Find where the given text appears and provide that cell's center as [x, y] coordinate. 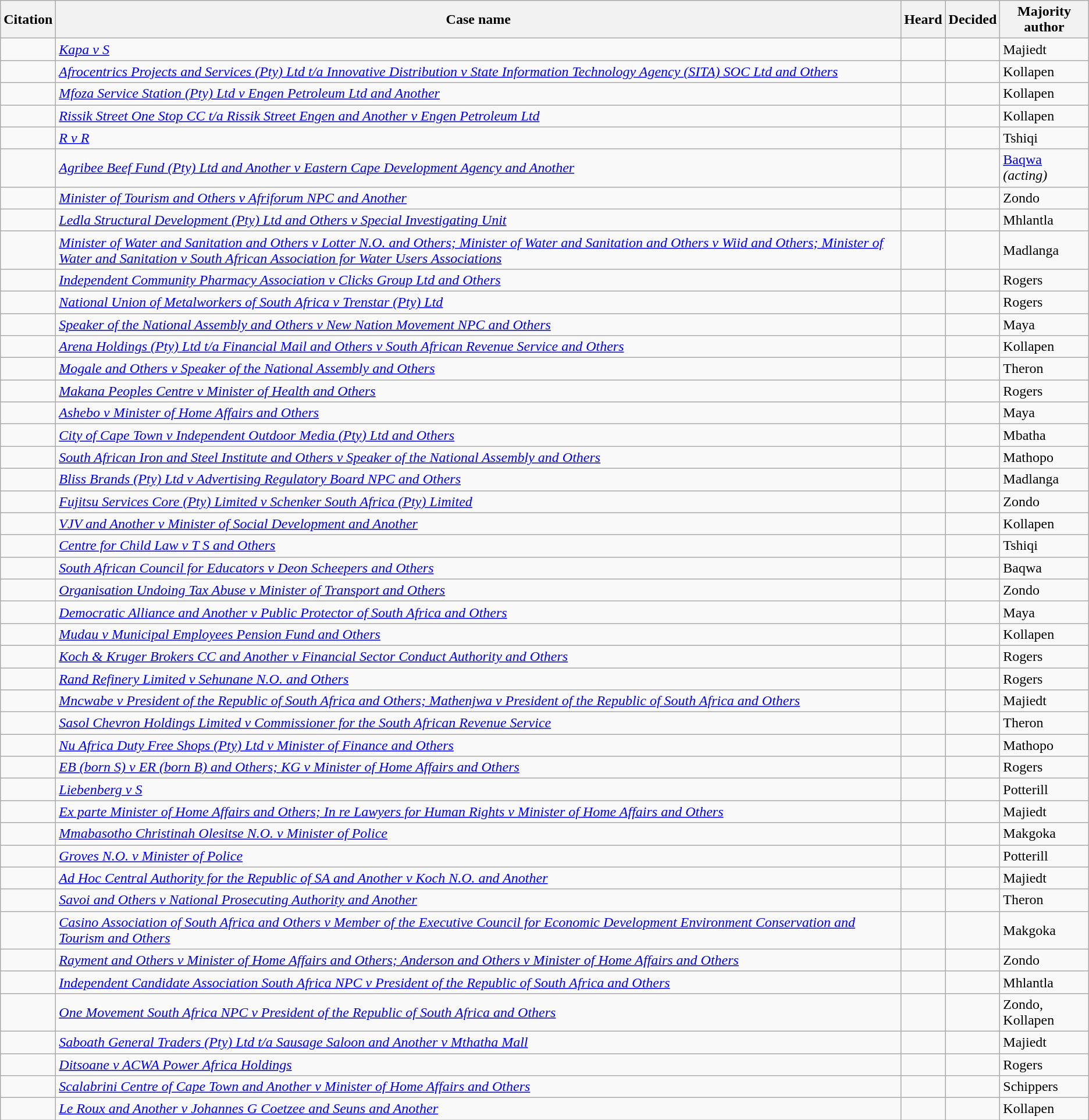
Ledla Structural Development (Pty) Ltd and Others v Special Investigating Unit [478, 220]
Savoi and Others v National Prosecuting Authority and Another [478, 900]
Heard [923, 20]
South African Council for Educators v Deon Scheepers and Others [478, 568]
Rissik Street One Stop CC t/a Rissik Street Engen and Another v Engen Petroleum Ltd [478, 116]
Ad Hoc Central Authority for the Republic of SA and Another v Koch N.O. and Another [478, 878]
One Movement South Africa NPC v President of the Republic of South Africa and Others [478, 1012]
Democratic Alliance and Another v Public Protector of South Africa and Others [478, 612]
National Union of Metalworkers of South Africa v Trenstar (Pty) Ltd [478, 302]
Speaker of the National Assembly and Others v New Nation Movement NPC and Others [478, 324]
Nu Africa Duty Free Shops (Pty) Ltd v Minister of Finance and Others [478, 745]
Fujitsu Services Core (Pty) Limited v Schenker South Africa (Pty) Limited [478, 502]
Mudau v Municipal Employees Pension Fund and Others [478, 634]
City of Cape Town v Independent Outdoor Media (Pty) Ltd and Others [478, 435]
Afrocentrics Projects and Services (Pty) Ltd t/a Innovative Distribution v State Information Technology Agency (SITA) SOC Ltd and Others [478, 72]
Saboath General Traders (Pty) Ltd t/a Sausage Saloon and Another v Mthatha Mall [478, 1042]
Baqwa [1044, 568]
Sasol Chevron Holdings Limited v Commissioner for the South African Revenue Service [478, 723]
Case name [478, 20]
Ditsoane v ACWA Power Africa Holdings [478, 1064]
Agribee Beef Fund (Pty) Ltd and Another v Eastern Cape Development Agency and Another [478, 168]
Organisation Undoing Tax Abuse v Minister of Transport and Others [478, 590]
Ashebo v Minister of Home Affairs and Others [478, 413]
Minister of Tourism and Others v Afriforum NPC and Another [478, 198]
R v R [478, 138]
EB (born S) v ER (born B) and Others; KG v Minister of Home Affairs and Others [478, 767]
Scalabrini Centre of Cape Town and Another v Minister of Home Affairs and Others [478, 1087]
Mogale and Others v Speaker of the National Assembly and Others [478, 369]
Zondo, Kollapen [1044, 1012]
Independent Candidate Association South Africa NPC v President of the Republic of South Africa and Others [478, 982]
Koch & Kruger Brokers CC and Another v Financial Sector Conduct Authority and Others [478, 656]
Liebenberg v S [478, 790]
Independent Community Pharmacy Association v Clicks Group Ltd and Others [478, 280]
Arena Holdings (Pty) Ltd t/a Financial Mail and Others v South African Revenue Service and Others [478, 347]
Groves N.O. v Minister of Police [478, 856]
Citation [28, 20]
Bliss Brands (Pty) Ltd v Advertising Regulatory Board NPC and Others [478, 479]
Mbatha [1044, 435]
Rand Refinery Limited v Sehunane N.O. and Others [478, 679]
Le Roux and Another v Johannes G Coetzee and Seuns and Another [478, 1109]
Baqwa (acting) [1044, 168]
VJV and Another v Minister of Social Development and Another [478, 524]
Decided [973, 20]
Kapa v S [478, 49]
Ex parte Minister of Home Affairs and Others; In re Lawyers for Human Rights v Minister of Home Affairs and Others [478, 812]
Mncwabe v President of the Republic of South Africa and Others; Mathenjwa v President of the Republic of South Africa and Others [478, 701]
Mmabasotho Christinah Olesitse N.O. v Minister of Police [478, 834]
Centre for Child Law v T S and Others [478, 546]
Schippers [1044, 1087]
South African Iron and Steel Institute and Others v Speaker of the National Assembly and Others [478, 457]
Rayment and Others v Minister of Home Affairs and Others; Anderson and Others v Minister of Home Affairs and Others [478, 960]
Mfoza Service Station (Pty) Ltd v Engen Petroleum Ltd and Another [478, 94]
Makana Peoples Centre v Minister of Health and Others [478, 391]
Majority author [1044, 20]
